Provide the [x, y] coordinate of the cell's center where the given text is located.  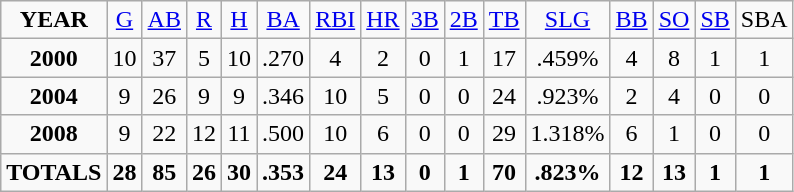
.923% [568, 96]
8 [674, 58]
BA [284, 20]
37 [164, 58]
11 [240, 134]
.500 [284, 134]
.353 [284, 172]
28 [124, 172]
H [240, 20]
2004 [54, 96]
G [124, 20]
3B [424, 20]
.823% [568, 172]
.459% [568, 58]
29 [504, 134]
.270 [284, 58]
HR [383, 20]
YEAR [54, 20]
AB [164, 20]
2008 [54, 134]
SBA [764, 20]
22 [164, 134]
SB [715, 20]
1.318% [568, 134]
TOTALS [54, 172]
70 [504, 172]
30 [240, 172]
2B [464, 20]
SLG [568, 20]
.346 [284, 96]
17 [504, 58]
RBI [336, 20]
BB [632, 20]
TB [504, 20]
85 [164, 172]
2000 [54, 58]
SO [674, 20]
R [204, 20]
